Return [x, y] of the center of cell containing provided text 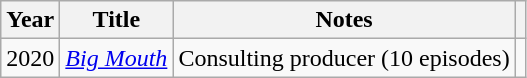
Notes [344, 20]
Title [116, 20]
2020 [30, 58]
Consulting producer (10 episodes) [344, 58]
Big Mouth [116, 58]
Year [30, 20]
